Locate the cell with the specified text and output its [x, y] center coordinate. 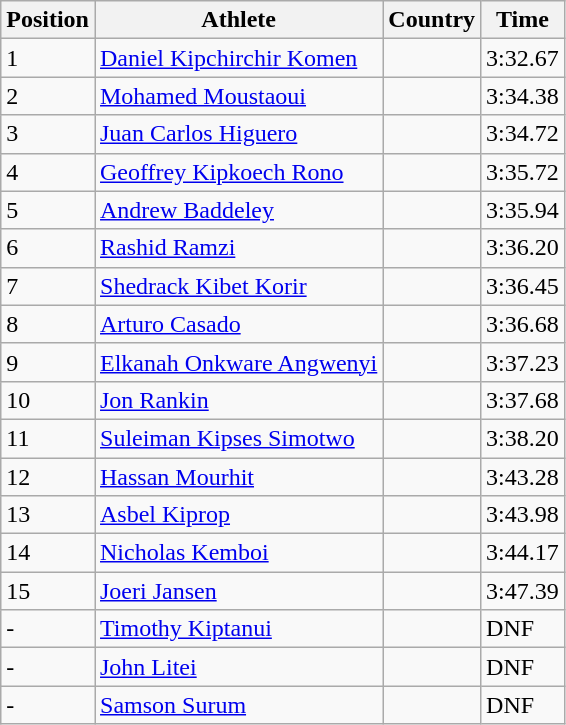
Geoffrey Kipkoech Rono [238, 172]
Rashid Ramzi [238, 248]
3:37.23 [523, 362]
3:35.72 [523, 172]
Athlete [238, 20]
8 [48, 324]
3:36.20 [523, 248]
Country [432, 20]
3:38.20 [523, 438]
3:43.28 [523, 477]
Samson Surum [238, 705]
3:32.67 [523, 58]
3:35.94 [523, 210]
Jon Rankin [238, 400]
Time [523, 20]
3:36.45 [523, 286]
Suleiman Kipses Simotwo [238, 438]
3:36.68 [523, 324]
Timothy Kiptanui [238, 629]
Mohamed Moustaoui [238, 96]
4 [48, 172]
Asbel Kiprop [238, 515]
1 [48, 58]
15 [48, 591]
3:43.98 [523, 515]
2 [48, 96]
Daniel Kipchirchir Komen [238, 58]
9 [48, 362]
John Litei [238, 667]
14 [48, 553]
10 [48, 400]
3:44.17 [523, 553]
Nicholas Kemboi [238, 553]
Hassan Mourhit [238, 477]
11 [48, 438]
3:37.68 [523, 400]
Joeri Jansen [238, 591]
Position [48, 20]
7 [48, 286]
3:47.39 [523, 591]
3 [48, 134]
12 [48, 477]
3:34.38 [523, 96]
Shedrack Kibet Korir [238, 286]
13 [48, 515]
Juan Carlos Higuero [238, 134]
6 [48, 248]
5 [48, 210]
Andrew Baddeley [238, 210]
3:34.72 [523, 134]
Elkanah Onkware Angwenyi [238, 362]
Arturo Casado [238, 324]
